Pinpoint the cell where the given text exists, returning its [x, y] midpoint coordinate. 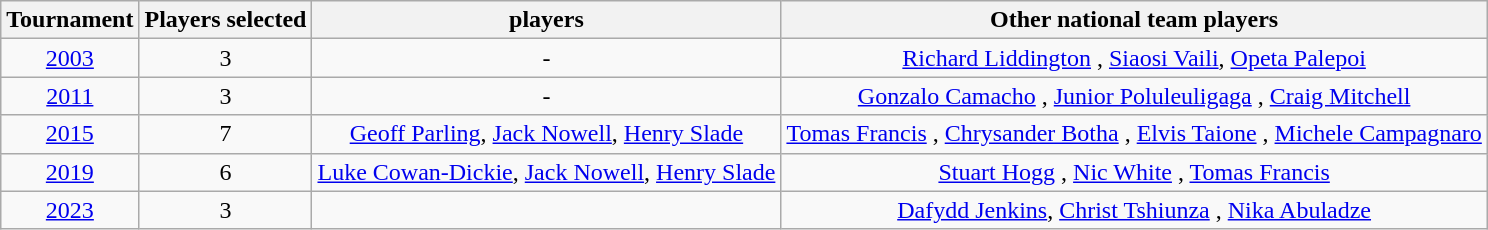
Other national team players [1134, 20]
7 [226, 134]
Gonzalo Camacho , Junior Poluleuligaga , Craig Mitchell [1134, 96]
players [546, 20]
2003 [70, 58]
Players selected [226, 20]
Tournament [70, 20]
Luke Cowan-Dickie, Jack Nowell, Henry Slade [546, 172]
2019 [70, 172]
6 [226, 172]
Geoff Parling, Jack Nowell, Henry Slade [546, 134]
Dafydd Jenkins, Christ Tshiunza , Nika Abuladze [1134, 210]
2015 [70, 134]
Tomas Francis , Chrysander Botha , Elvis Taione , Michele Campagnaro [1134, 134]
Richard Liddington , Siaosi Vaili, Opeta Palepoi [1134, 58]
Stuart Hogg , Nic White , Tomas Francis [1134, 172]
2023 [70, 210]
2011 [70, 96]
